Scan for the cell matching the given text and deliver its (x, y) coordinate at center. 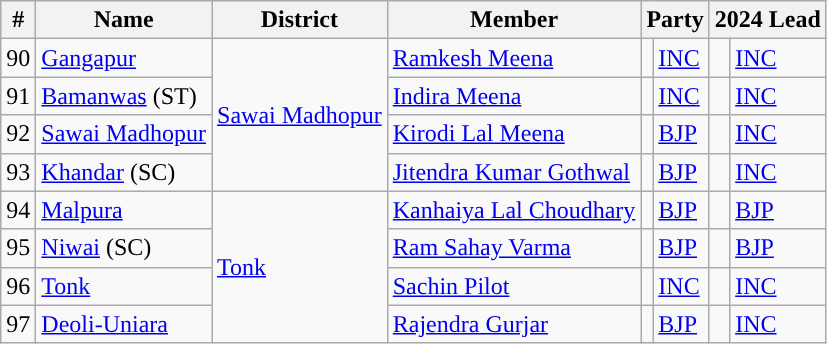
91 (18, 96)
District (300, 20)
Jitendra Kumar Gothwal (514, 172)
Malpura (124, 210)
Ram Sahay Varma (514, 248)
Indira Meena (514, 96)
Khandar (SC) (124, 172)
Sachin Pilot (514, 286)
Rajendra Gurjar (514, 324)
92 (18, 134)
Niwai (SC) (124, 248)
Deoli-Uniara (124, 324)
95 (18, 248)
Kirodi Lal Meena (514, 134)
2024 Lead (768, 20)
Gangapur (124, 58)
Bamanwas (ST) (124, 96)
90 (18, 58)
94 (18, 210)
Ramkesh Meena (514, 58)
97 (18, 324)
# (18, 20)
Name (124, 20)
96 (18, 286)
Party (675, 20)
93 (18, 172)
Kanhaiya Lal Choudhary (514, 210)
Member (514, 20)
